Search for the cell housing the specified text and yield its [x, y] center coordinate. 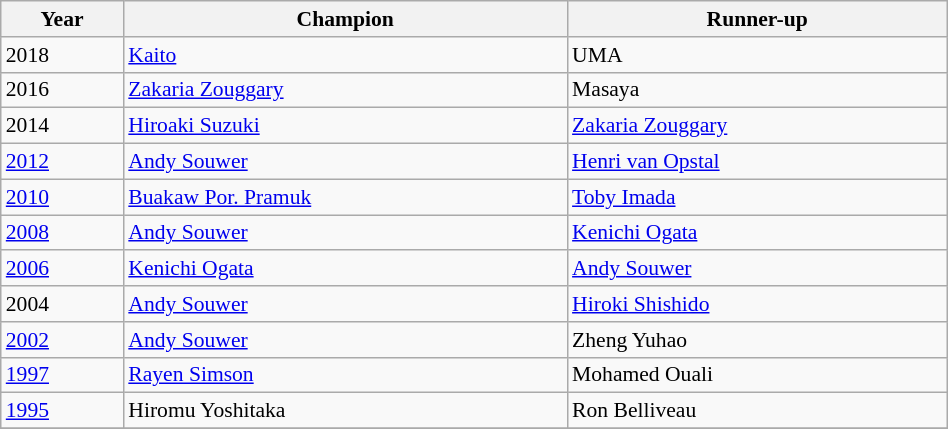
2016 [62, 90]
Runner-up [757, 19]
Hiroaki Suzuki [345, 126]
Toby Imada [757, 197]
Champion [345, 19]
Masaya [757, 90]
1995 [62, 411]
Zheng Yuhao [757, 340]
Kaito [345, 55]
Year [62, 19]
UMA [757, 55]
2018 [62, 55]
Hiromu Yoshitaka [345, 411]
Buakaw Por. Pramuk [345, 197]
2008 [62, 233]
Ron Belliveau [757, 411]
Mohamed Ouali [757, 375]
2002 [62, 340]
Hiroki Shishido [757, 304]
2006 [62, 269]
2014 [62, 126]
2010 [62, 197]
Rayen Simson [345, 375]
1997 [62, 375]
2012 [62, 162]
2004 [62, 304]
Henri van Opstal [757, 162]
